Find where the given text appears and provide that cell's center as (X, Y) coordinate. 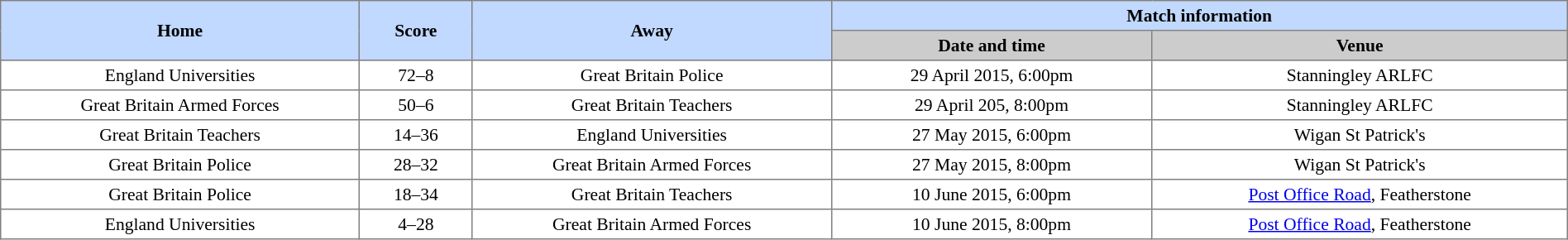
10 June 2015, 8:00pm (992, 224)
27 May 2015, 6:00pm (992, 135)
27 May 2015, 8:00pm (992, 165)
14–36 (415, 135)
29 April 205, 8:00pm (992, 105)
29 April 2015, 6:00pm (992, 75)
Away (652, 31)
Match information (1199, 16)
18–34 (415, 194)
Home (180, 31)
72–8 (415, 75)
4–28 (415, 224)
28–32 (415, 165)
50–6 (415, 105)
10 June 2015, 6:00pm (992, 194)
Date and time (992, 46)
Score (415, 31)
Venue (1360, 46)
